From the cell containing the given text, extract its center point as (X, Y) coordinate. 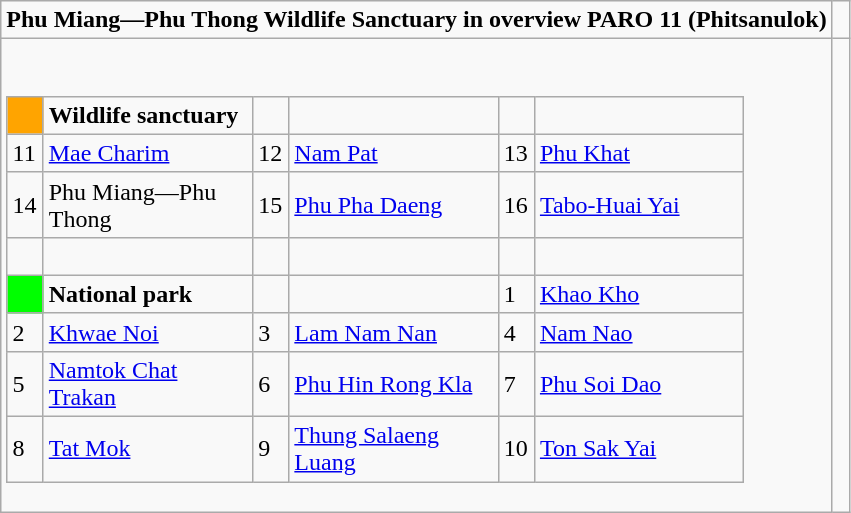
Mae Charim (148, 153)
Tat Mok (148, 450)
Phu Pha Daeng (394, 204)
Wildlife sanctuary (148, 115)
6 (271, 384)
Nam Pat (394, 153)
Khwae Noi (148, 332)
15 (271, 204)
14 (25, 204)
5 (25, 384)
Khao Kho (638, 294)
Thung Salaeng Luang (394, 450)
National park (148, 294)
9 (271, 450)
10 (516, 450)
8 (25, 450)
11 (25, 153)
Nam Nao (638, 332)
Lam Nam Nan (394, 332)
1 (516, 294)
Phu Hin Rong Kla (394, 384)
4 (516, 332)
Phu Soi Dao (638, 384)
Tabo-Huai Yai (638, 204)
Phu Miang—Phu Thong (148, 204)
Phu Khat (638, 153)
16 (516, 204)
Namtok Chat Trakan (148, 384)
Ton Sak Yai (638, 450)
7 (516, 384)
2 (25, 332)
13 (516, 153)
12 (271, 153)
Phu Miang—Phu Thong Wildlife Sanctuary in overview PARO 11 (Phitsanulok) (416, 20)
3 (271, 332)
